Provide the [x, y] coordinate of the cell's center where the given text is located.  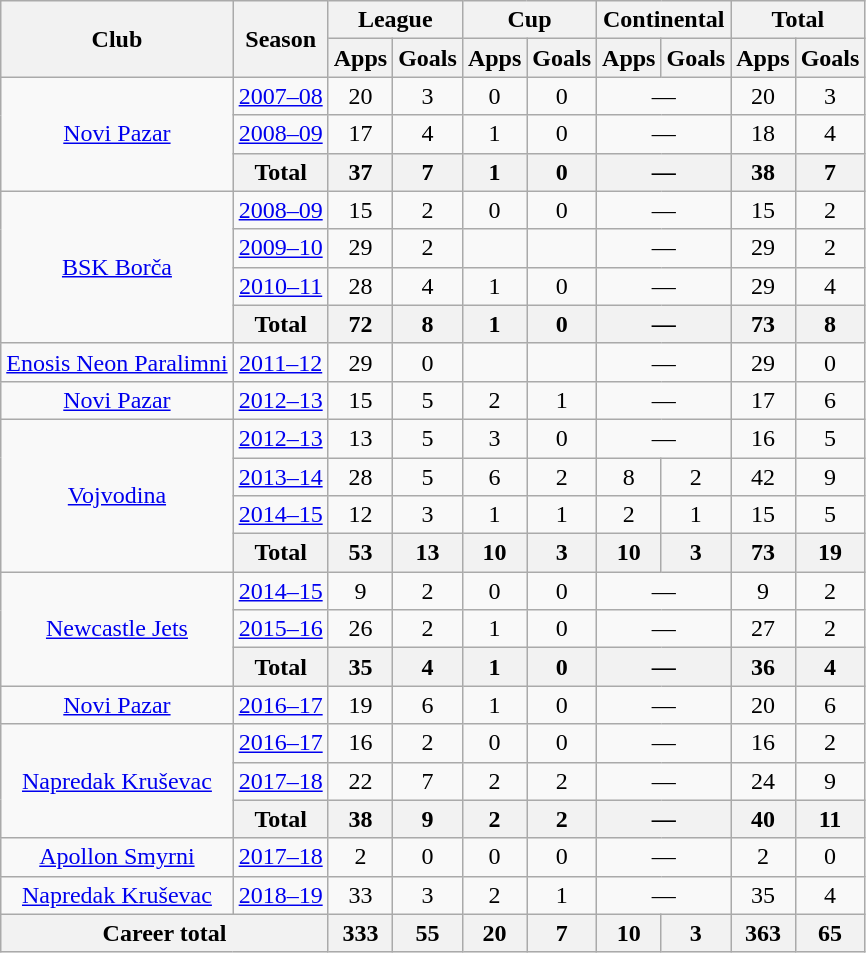
363 [763, 933]
Enosis Neon Paralimni [117, 362]
18 [763, 134]
42 [763, 477]
33 [360, 895]
53 [360, 553]
Newcastle Jets [117, 629]
72 [360, 324]
26 [360, 629]
2018–19 [280, 895]
40 [763, 819]
2013–14 [280, 477]
65 [830, 933]
24 [763, 781]
2009–10 [280, 248]
BSK Borča [117, 267]
333 [360, 933]
2007–08 [280, 96]
Season [280, 39]
37 [360, 172]
Cup [529, 20]
2011–12 [280, 362]
2015–16 [280, 629]
Career total [164, 933]
36 [763, 667]
2010–11 [280, 286]
12 [360, 515]
55 [428, 933]
Vojvodina [117, 495]
27 [763, 629]
22 [360, 781]
League [395, 20]
11 [830, 819]
Continental [664, 20]
Apollon Smyrni [117, 857]
Club [117, 39]
